From the cell containing the given text, extract its center point as [x, y] coordinate. 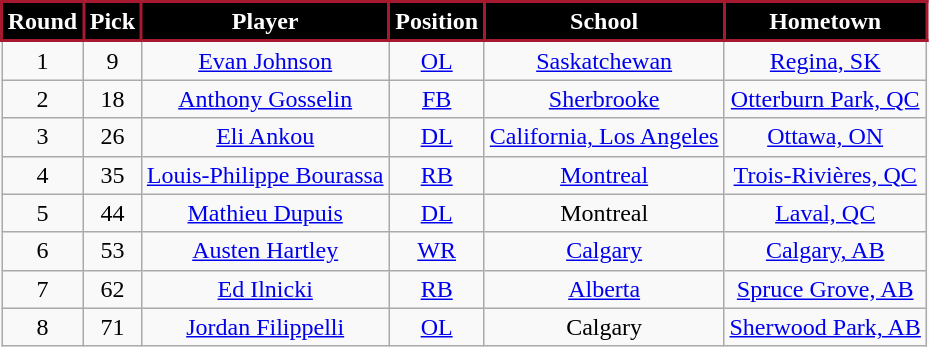
18 [112, 99]
School [604, 22]
Sherwood Park, AB [825, 327]
Spruce Grove, AB [825, 289]
Position [436, 22]
Calgary, AB [825, 251]
Otterburn Park, QC [825, 99]
53 [112, 251]
Louis-Philippe Bourassa [265, 175]
Laval, QC [825, 213]
Round [43, 22]
Austen Hartley [265, 251]
Alberta [604, 289]
California, Los Angeles [604, 137]
Ed Ilnicki [265, 289]
Pick [112, 22]
FB [436, 99]
WR [436, 251]
Sherbrooke [604, 99]
62 [112, 289]
44 [112, 213]
Regina, SK [825, 60]
5 [43, 213]
1 [43, 60]
Trois-Rivières, QC [825, 175]
4 [43, 175]
Ottawa, ON [825, 137]
Anthony Gosselin [265, 99]
26 [112, 137]
Hometown [825, 22]
8 [43, 327]
9 [112, 60]
3 [43, 137]
Evan Johnson [265, 60]
2 [43, 99]
Jordan Filippelli [265, 327]
Saskatchewan [604, 60]
71 [112, 327]
7 [43, 289]
35 [112, 175]
Mathieu Dupuis [265, 213]
Player [265, 22]
Eli Ankou [265, 137]
6 [43, 251]
